Return (x, y) of the center of cell containing provided text 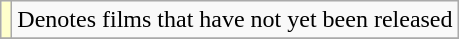
Denotes films that have not yet been released (235, 20)
